Extract the (x, y) coordinate from the center of the cell holding the provided text.  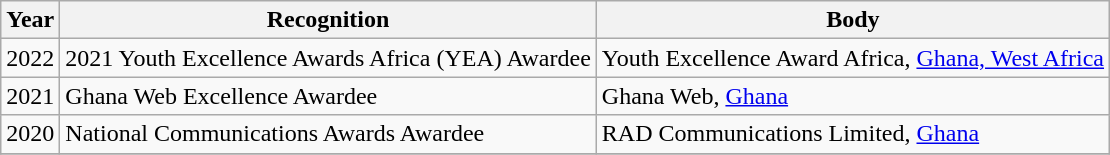
2021 Youth Excellence Awards Africa (YEA) Awardee (328, 58)
2021 (30, 96)
Youth Excellence Award Africa, Ghana, West Africa (852, 58)
Ghana Web, Ghana (852, 96)
Recognition (328, 20)
Ghana Web Excellence Awardee (328, 96)
2020 (30, 134)
Body (852, 20)
National Communications Awards Awardee (328, 134)
Year (30, 20)
RAD Communications Limited, Ghana (852, 134)
2022 (30, 58)
